Identify which cell holds the provided text, then report its [X, Y] central coordinate. 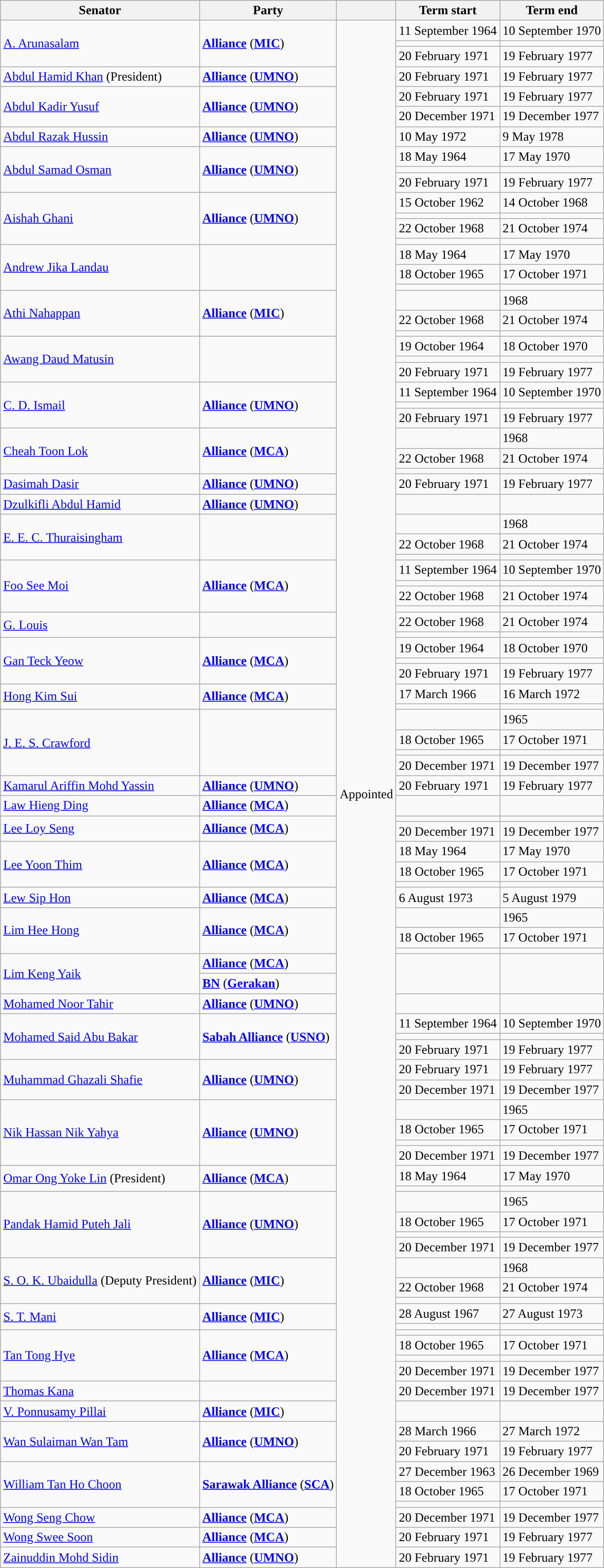
Aishah Ghani [100, 218]
Dasimah Dasir [100, 484]
Lew Sip Hon [100, 897]
Mohamed Noor Tahir [100, 1004]
5 August 1979 [552, 897]
Term end [552, 11]
Andrew Jika Landau [100, 268]
Kamarul Ariffin Mohd Yassin [100, 786]
Abdul Kadir Yusuf [100, 106]
Pandak Hamid Puteh Jali [100, 1224]
A. Arunasalam [100, 43]
17 March 1966 [448, 694]
Wan Sulaiman Wan Tam [100, 1441]
16 March 1972 [552, 694]
Zainuddin Mohd Sidin [100, 1557]
Dzulkifli Abdul Hamid [100, 504]
Term start [448, 11]
Hong Kim Sui [100, 697]
Athi Nahappan [100, 313]
Appointed [366, 794]
Lee Loy Seng [100, 828]
S. O. K. Ubaidulla (Deputy President) [100, 1280]
9 May 1978 [552, 136]
Foo See Moi [100, 586]
Senator [100, 11]
Law Hieng Ding [100, 806]
S. T. Mani [100, 1316]
27 December 1963 [448, 1472]
Abdul Razak Hussin [100, 136]
E. E. C. Thuraisingham [100, 537]
Sarawak Alliance (SCA) [268, 1485]
Tan Tong Hye [100, 1355]
10 May 1972 [448, 136]
Muhammad Ghazali Shafie [100, 1080]
Lim Hee Hong [100, 930]
J. E. S. Crawford [100, 743]
Gan Teck Yeow [100, 661]
Mohamed Said Abu Bakar [100, 1037]
G. Louis [100, 625]
C. D. Ismail [100, 405]
Lee Yoon Thim [100, 864]
15 October 1962 [448, 202]
Omar Ong Yoke Lin (President) [100, 1178]
Wong Seng Chow [100, 1517]
26 December 1969 [552, 1472]
Wong Swee Soon [100, 1537]
V. Ponnusamy Pillai [100, 1411]
Awang Daud Matusin [100, 359]
Lim Keng Yaik [100, 974]
6 August 1973 [448, 897]
27 March 1972 [552, 1431]
Thomas Kana [100, 1391]
Cheah Toon Lok [100, 451]
27 August 1973 [552, 1314]
28 August 1967 [448, 1314]
Party [268, 11]
BN (Gerakan) [268, 984]
William Tan Ho Choon [100, 1485]
28 March 1966 [448, 1431]
Abdul Hamid Khan (President) [100, 76]
Abdul Samad Osman [100, 170]
14 October 1968 [552, 202]
Nik Hassan Nik Yahya [100, 1133]
Sabah Alliance (USNO) [268, 1037]
